Extract the (x, y) coordinate from the center of the cell holding the provided text.  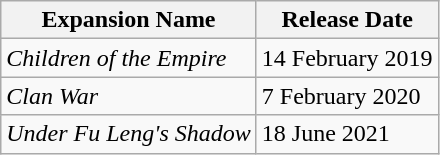
Children of the Empire (129, 58)
Under Fu Leng's Shadow (129, 134)
14 February 2019 (347, 58)
7 February 2020 (347, 96)
Expansion Name (129, 20)
Clan War (129, 96)
Release Date (347, 20)
18 June 2021 (347, 134)
